Output the [X, Y] coordinate of the center of the cell containing the given text.  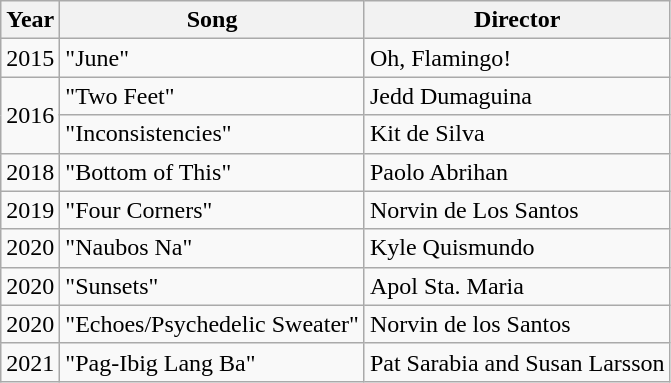
"Echoes/Psychedelic Sweater" [212, 324]
2016 [30, 115]
2018 [30, 172]
2015 [30, 58]
2019 [30, 210]
Oh, Flamingo! [517, 58]
"Four Corners" [212, 210]
Kit de Silva [517, 134]
"Inconsistencies" [212, 134]
"Sunsets" [212, 286]
Director [517, 20]
2021 [30, 362]
"Naubos Na" [212, 248]
"Bottom of This" [212, 172]
Song [212, 20]
Year [30, 20]
Pat Sarabia and Susan Larsson [517, 362]
Kyle Quismundo [517, 248]
Norvin de Los Santos [517, 210]
"Two Feet" [212, 96]
Paolo Abrihan [517, 172]
Jedd Dumaguina [517, 96]
"June" [212, 58]
Norvin de los Santos [517, 324]
"Pag-Ibig Lang Ba" [212, 362]
Apol Sta. Maria [517, 286]
